For the text-containing cell, return its midpoint in [X, Y] coordinate format. 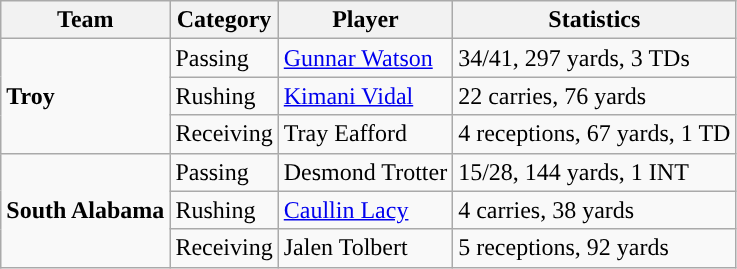
Tray Eafford [365, 134]
Gunnar Watson [365, 58]
34/41, 297 yards, 3 TDs [594, 58]
4 carries, 38 yards [594, 210]
4 receptions, 67 yards, 1 TD [594, 134]
Statistics [594, 20]
22 carries, 76 yards [594, 96]
Caullin Lacy [365, 210]
Jalen Tolbert [365, 248]
South Alabama [86, 210]
5 receptions, 92 yards [594, 248]
Desmond Trotter [365, 172]
Player [365, 20]
Troy [86, 96]
Kimani Vidal [365, 96]
15/28, 144 yards, 1 INT [594, 172]
Category [224, 20]
Team [86, 20]
